Detect which cell encompasses the target text, then output its (x, y) center coordinate. 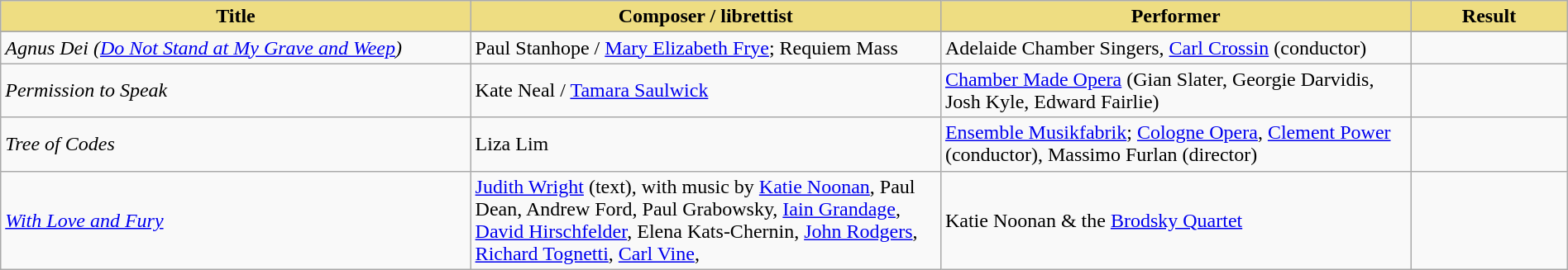
Tree of Codes (236, 144)
Performer (1175, 17)
Permission to Speak (236, 91)
Title (236, 17)
Composer / librettist (705, 17)
Kate Neal / Tamara Saulwick (705, 91)
Liza Lim (705, 144)
With Love and Fury (236, 220)
Agnus Dei (Do Not Stand at My Grave and Weep) (236, 48)
Result (1489, 17)
Adelaide Chamber Singers, Carl Crossin (conductor) (1175, 48)
Katie Noonan & the Brodsky Quartet (1175, 220)
Chamber Made Opera (Gian Slater, Georgie Darvidis, Josh Kyle, Edward Fairlie) (1175, 91)
Paul Stanhope / Mary Elizabeth Frye; Requiem Mass (705, 48)
Ensemble Musikfabrik; Cologne Opera, Clement Power (conductor), Massimo Furlan (director) (1175, 144)
